Find where the given text appears and provide that cell's center as [x, y] coordinate. 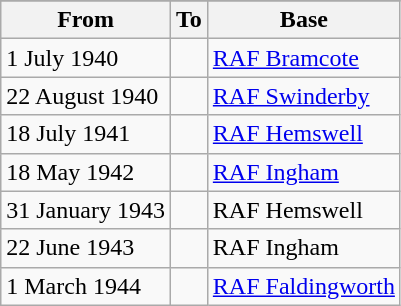
Base [304, 20]
To [188, 20]
22 June 1943 [86, 248]
18 July 1941 [86, 134]
1 March 1944 [86, 286]
From [86, 20]
18 May 1942 [86, 172]
RAF Bramcote [304, 58]
1 July 1940 [86, 58]
RAF Swinderby [304, 96]
22 August 1940 [86, 96]
31 January 1943 [86, 210]
RAF Faldingworth [304, 286]
